Return the [X, Y] coordinate for the center point of the cell that contains the specified text.  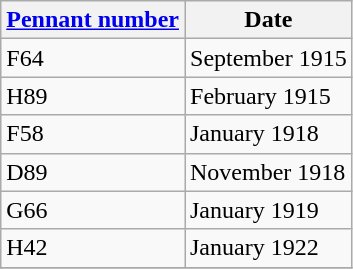
F58 [93, 134]
Pennant number [93, 20]
G66 [93, 210]
January 1922 [268, 248]
January 1918 [268, 134]
H89 [93, 96]
February 1915 [268, 96]
F64 [93, 58]
January 1919 [268, 210]
H42 [93, 248]
September 1915 [268, 58]
D89 [93, 172]
Date [268, 20]
November 1918 [268, 172]
